Find where the given text appears and provide that cell's center as [x, y] coordinate. 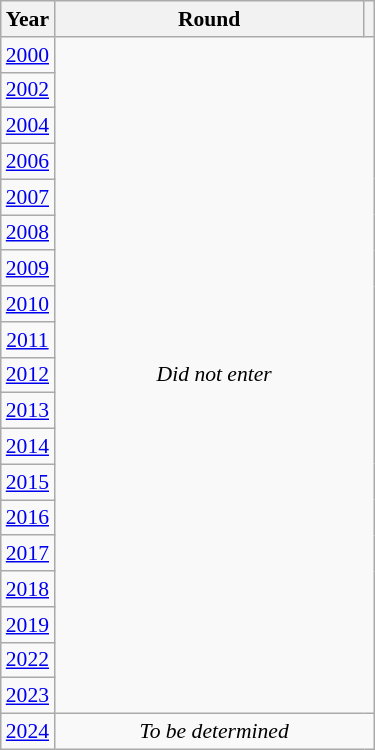
2000 [28, 55]
2007 [28, 197]
2024 [28, 732]
2011 [28, 340]
2004 [28, 126]
Year [28, 19]
2014 [28, 447]
2015 [28, 482]
2017 [28, 554]
2022 [28, 660]
To be determined [214, 732]
2006 [28, 162]
2023 [28, 696]
2002 [28, 90]
2010 [28, 304]
2019 [28, 625]
2018 [28, 589]
2013 [28, 411]
2009 [28, 269]
2016 [28, 518]
Round [209, 19]
Did not enter [214, 376]
2008 [28, 233]
2012 [28, 375]
